For the text-containing cell, return its midpoint in (X, Y) coordinate format. 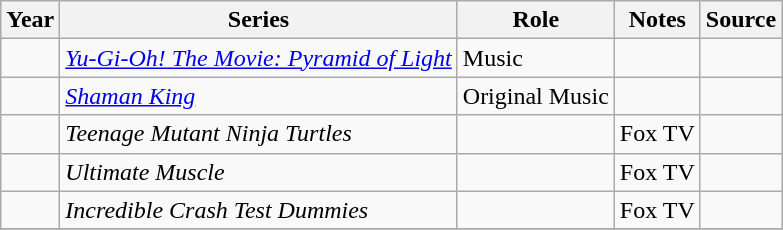
Incredible Crash Test Dummies (258, 210)
Shaman King (258, 96)
Year (30, 20)
Ultimate Muscle (258, 172)
Series (258, 20)
Notes (657, 20)
Teenage Mutant Ninja Turtles (258, 134)
Original Music (536, 96)
Source (740, 20)
Role (536, 20)
Yu-Gi-Oh! The Movie: Pyramid of Light (258, 58)
Music (536, 58)
